Output the (x, y) coordinate of the center of the cell containing the given text.  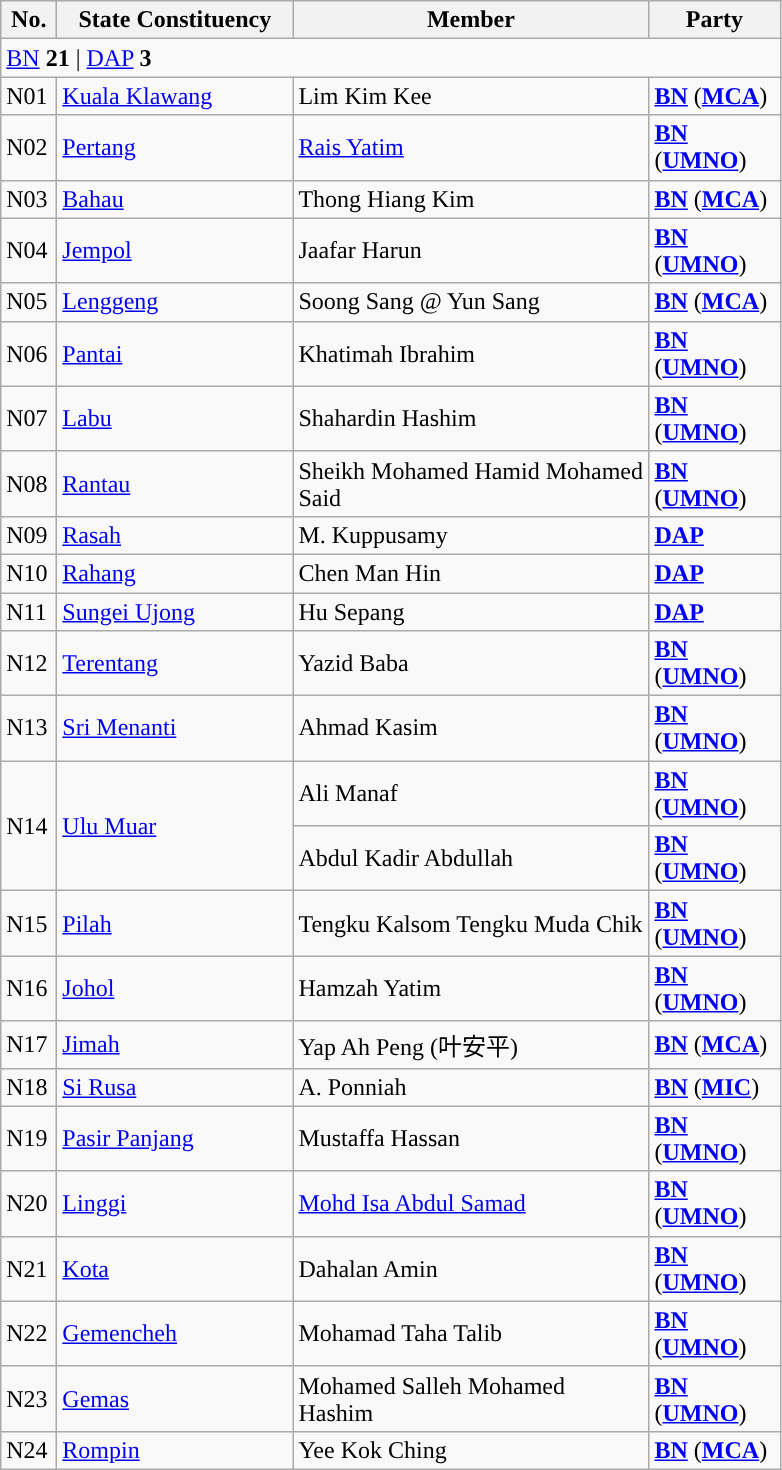
Gemencheh (175, 1334)
N11 (29, 611)
Linggi (175, 1204)
Mohamed Salleh Mohamed Hashim (471, 1398)
A. Ponniah (471, 1087)
Johol (175, 988)
N03 (29, 199)
Bahau (175, 199)
Ali Manaf (471, 794)
Tengku Kalsom Tengku Muda Chik (471, 924)
Dahalan Amin (471, 1268)
Ahmad Kasim (471, 728)
N08 (29, 484)
N07 (29, 418)
N16 (29, 988)
Ulu Muar (175, 826)
Mohd Isa Abdul Samad (471, 1204)
Thong Hiang Kim (471, 199)
Sri Menanti (175, 728)
N22 (29, 1334)
N14 (29, 826)
N15 (29, 924)
N18 (29, 1087)
No. (29, 20)
N06 (29, 354)
BN 21 | DAP 3 (390, 58)
Lenggeng (175, 302)
BN (MIC) (714, 1087)
Kota (175, 1268)
Hamzah Yatim (471, 988)
Mohamad Taha Talib (471, 1334)
Jempol (175, 250)
Sheikh Mohamed Hamid Mohamed Said (471, 484)
Shahardin Hashim (471, 418)
N09 (29, 535)
Abdul Kadir Abdullah (471, 858)
Rompin (175, 1450)
Gemas (175, 1398)
Sungei Ujong (175, 611)
N13 (29, 728)
Lim Kim Kee (471, 96)
Khatimah Ibrahim (471, 354)
Pertang (175, 148)
Yap Ah Peng (叶安平) (471, 1044)
Yee Kok Ching (471, 1450)
Terentang (175, 664)
Pilah (175, 924)
N19 (29, 1138)
Hu Sepang (471, 611)
Pasir Panjang (175, 1138)
Rasah (175, 535)
Jimah (175, 1044)
N04 (29, 250)
N12 (29, 664)
Member (471, 20)
Chen Man Hin (471, 573)
Yazid Baba (471, 664)
N24 (29, 1450)
Labu (175, 418)
Pantai (175, 354)
N20 (29, 1204)
N17 (29, 1044)
State Constituency (175, 20)
Soong Sang @ Yun Sang (471, 302)
Jaafar Harun (471, 250)
N02 (29, 148)
Mustaffa Hassan (471, 1138)
Party (714, 20)
N01 (29, 96)
Rahang (175, 573)
M. Kuppusamy (471, 535)
N05 (29, 302)
Rais Yatim (471, 148)
Rantau (175, 484)
Kuala Klawang (175, 96)
Si Rusa (175, 1087)
N23 (29, 1398)
N21 (29, 1268)
N10 (29, 573)
